Search for the cell housing the specified text and yield its [x, y] center coordinate. 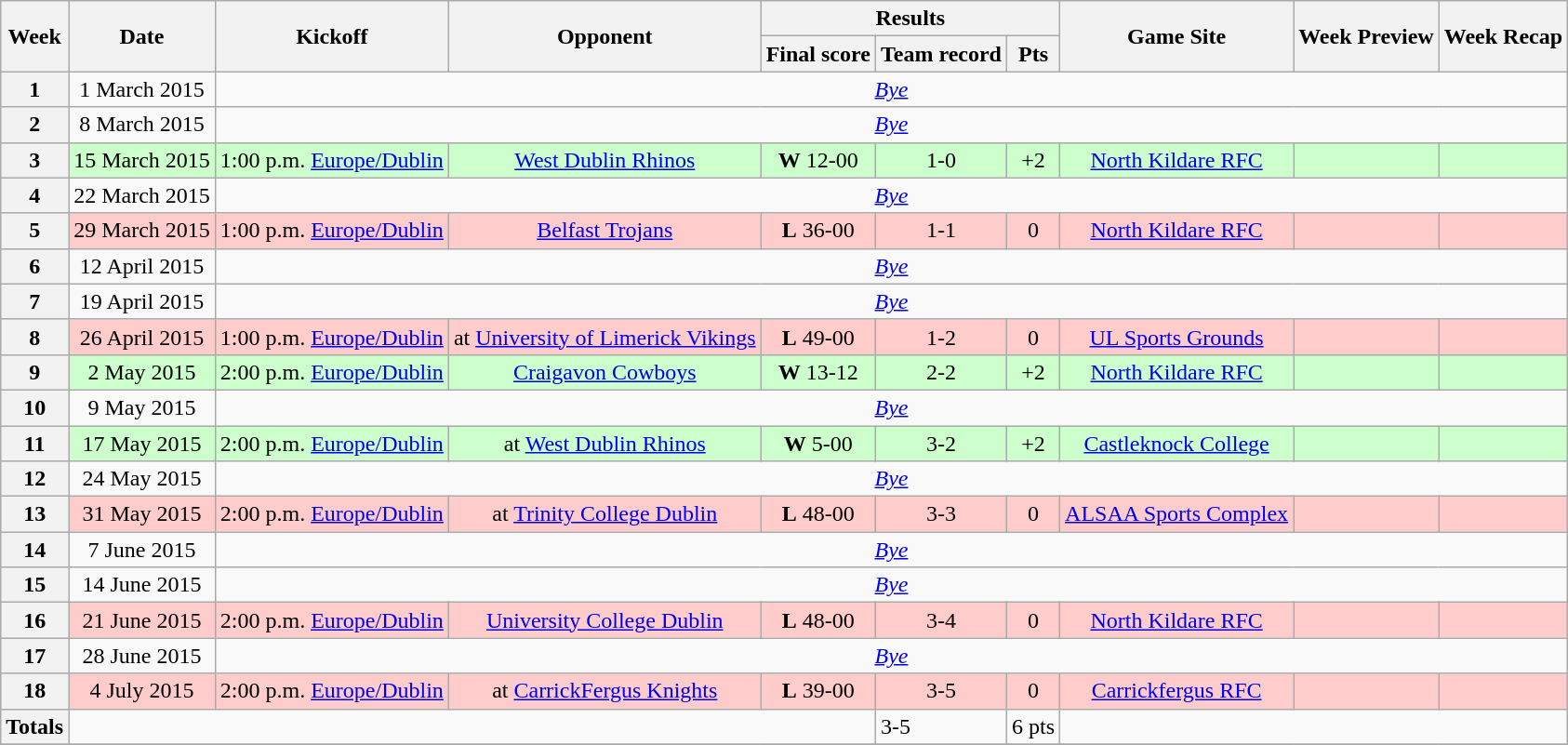
at Trinity College Dublin [605, 514]
UL Sports Grounds [1177, 337]
University College Dublin [605, 620]
Belfast Trojans [605, 231]
at CarrickFergus Knights [605, 691]
Craigavon Cowboys [605, 372]
1-2 [941, 337]
24 May 2015 [142, 479]
L 36-00 [818, 231]
26 April 2015 [142, 337]
W 12-00 [818, 160]
Castleknock College [1177, 444]
L 39-00 [818, 691]
Pts [1032, 54]
15 [35, 585]
Results [910, 19]
15 March 2015 [142, 160]
at University of Limerick Vikings [605, 337]
Game Site [1177, 36]
4 [35, 195]
6 [35, 266]
L 49-00 [818, 337]
17 May 2015 [142, 444]
4 July 2015 [142, 691]
1 [35, 89]
W 5-00 [818, 444]
2 [35, 125]
29 March 2015 [142, 231]
7 June 2015 [142, 550]
3-3 [941, 514]
3 [35, 160]
18 [35, 691]
10 [35, 407]
12 [35, 479]
1-1 [941, 231]
8 [35, 337]
5 [35, 231]
at West Dublin Rhinos [605, 444]
West Dublin Rhinos [605, 160]
W 13-12 [818, 372]
14 [35, 550]
11 [35, 444]
6 pts [1032, 726]
9 [35, 372]
13 [35, 514]
ALSAA Sports Complex [1177, 514]
22 March 2015 [142, 195]
8 March 2015 [142, 125]
19 April 2015 [142, 301]
Opponent [605, 36]
2 May 2015 [142, 372]
9 May 2015 [142, 407]
Final score [818, 54]
17 [35, 656]
Kickoff [331, 36]
Totals [35, 726]
31 May 2015 [142, 514]
16 [35, 620]
3-4 [941, 620]
Team record [941, 54]
21 June 2015 [142, 620]
Week Preview [1367, 36]
14 June 2015 [142, 585]
28 June 2015 [142, 656]
Carrickfergus RFC [1177, 691]
Week Recap [1503, 36]
Week [35, 36]
12 April 2015 [142, 266]
1-0 [941, 160]
3-2 [941, 444]
2-2 [941, 372]
1 March 2015 [142, 89]
7 [35, 301]
Date [142, 36]
